Output the (X, Y) coordinate of the center of the cell containing the given text.  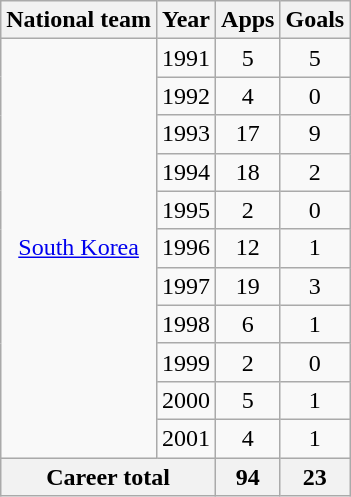
National team (79, 20)
18 (248, 172)
1993 (186, 134)
Goals (315, 20)
Apps (248, 20)
19 (248, 286)
6 (248, 324)
1995 (186, 210)
Year (186, 20)
1994 (186, 172)
1997 (186, 286)
94 (248, 477)
Career total (108, 477)
17 (248, 134)
9 (315, 134)
2001 (186, 438)
1996 (186, 248)
1991 (186, 58)
1992 (186, 96)
2000 (186, 400)
South Korea (79, 248)
3 (315, 286)
12 (248, 248)
1999 (186, 362)
1998 (186, 324)
23 (315, 477)
